Detect which cell encompasses the target text, then output its (x, y) center coordinate. 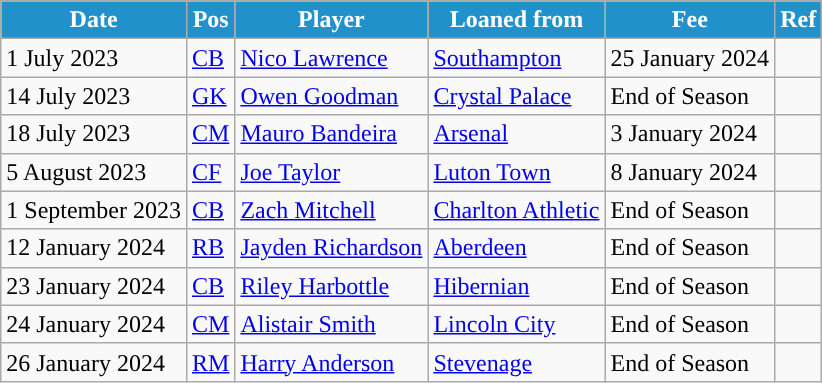
Pos (210, 20)
Date (94, 20)
5 August 2023 (94, 172)
12 January 2024 (94, 248)
Fee (690, 20)
Charlton Athletic (516, 210)
Joe Taylor (332, 172)
Crystal Palace (516, 96)
25 January 2024 (690, 58)
Mauro Bandeira (332, 134)
Ref (798, 20)
8 January 2024 (690, 172)
RM (210, 362)
3 January 2024 (690, 134)
Harry Anderson (332, 362)
Stevenage (516, 362)
Zach Mitchell (332, 210)
Arsenal (516, 134)
18 July 2023 (94, 134)
Nico Lawrence (332, 58)
1 July 2023 (94, 58)
GK (210, 96)
Southampton (516, 58)
Jayden Richardson (332, 248)
Luton Town (516, 172)
Lincoln City (516, 324)
Owen Goodman (332, 96)
Aberdeen (516, 248)
CF (210, 172)
23 January 2024 (94, 286)
Hibernian (516, 286)
26 January 2024 (94, 362)
14 July 2023 (94, 96)
RB (210, 248)
Player (332, 20)
Riley Harbottle (332, 286)
Alistair Smith (332, 324)
Loaned from (516, 20)
24 January 2024 (94, 324)
1 September 2023 (94, 210)
